Search for the cell housing the specified text and yield its [X, Y] center coordinate. 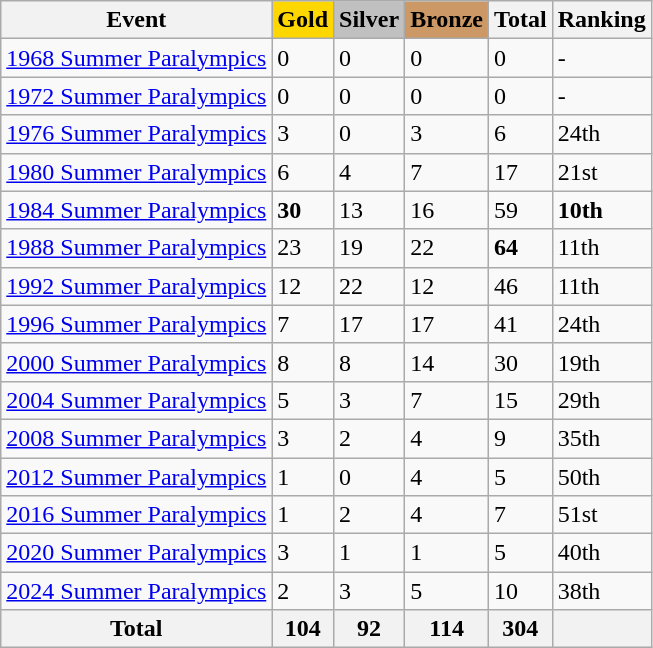
2012 Summer Paralympics [136, 477]
10th [602, 210]
2000 Summer Paralympics [136, 362]
9 [521, 438]
16 [447, 210]
23 [303, 248]
304 [521, 629]
41 [521, 324]
13 [370, 210]
51st [602, 515]
19 [370, 248]
2016 Summer Paralympics [136, 515]
19th [602, 362]
1996 Summer Paralympics [136, 324]
1980 Summer Paralympics [136, 172]
2008 Summer Paralympics [136, 438]
1988 Summer Paralympics [136, 248]
59 [521, 210]
10 [521, 591]
2024 Summer Paralympics [136, 591]
29th [602, 400]
Bronze [447, 20]
35th [602, 438]
40th [602, 553]
1992 Summer Paralympics [136, 286]
Event [136, 20]
1972 Summer Paralympics [136, 96]
21st [602, 172]
46 [521, 286]
38th [602, 591]
1976 Summer Paralympics [136, 134]
114 [447, 629]
64 [521, 248]
2020 Summer Paralympics [136, 553]
104 [303, 629]
Ranking [602, 20]
15 [521, 400]
1984 Summer Paralympics [136, 210]
1968 Summer Paralympics [136, 58]
50th [602, 477]
14 [447, 362]
Gold [303, 20]
2004 Summer Paralympics [136, 400]
Silver [370, 20]
92 [370, 629]
